Pinpoint the cell where the given text exists, returning its [X, Y] midpoint coordinate. 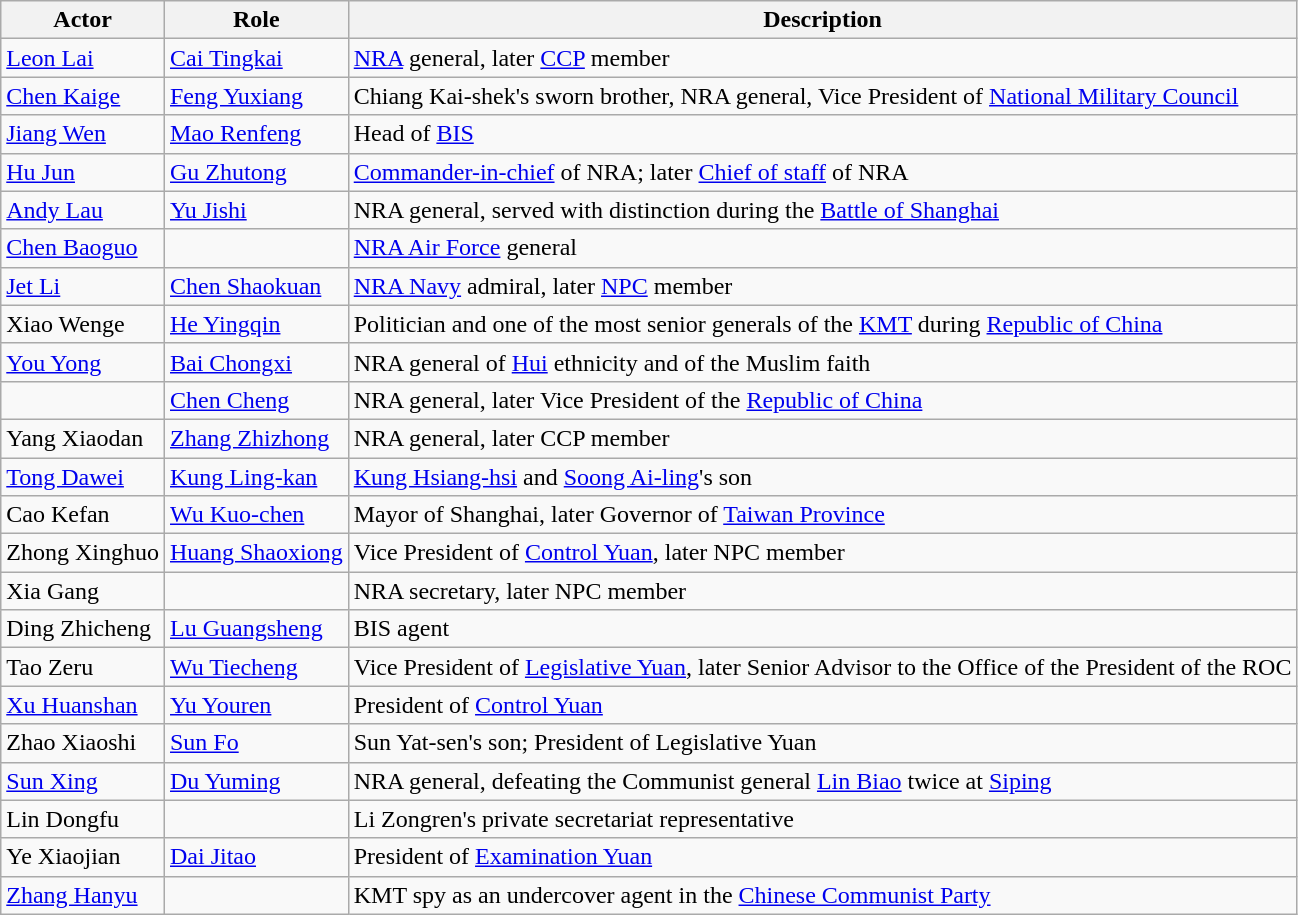
NRA Air Force general [822, 248]
Yu Jishi [256, 210]
NRA general, later Vice President of the Republic of China [822, 400]
Huang Shaoxiong [256, 553]
Chen Cheng [256, 400]
Yu Youren [256, 705]
Tao Zeru [83, 667]
Li Zongren's private secretariat representative [822, 819]
Zhang Hanyu [83, 895]
President of Control Yuan [822, 705]
Kung Hsiang-hsi and Soong Ai-ling's son [822, 477]
Jet Li [83, 286]
Description [822, 20]
Sun Fo [256, 743]
Ye Xiaojian [83, 857]
Yang Xiaodan [83, 438]
Dai Jitao [256, 857]
Chen Shaokuan [256, 286]
You Yong [83, 362]
Kung Ling-kan [256, 477]
NRA general of Hui ethnicity and of the Muslim faith [822, 362]
Head of BIS [822, 134]
Bai Chongxi [256, 362]
Feng Yuxiang [256, 96]
Andy Lau [83, 210]
Actor [83, 20]
Mao Renfeng [256, 134]
Xiao Wenge [83, 324]
Du Yuming [256, 781]
Xu Huanshan [83, 705]
Xia Gang [83, 591]
NRA general, defeating the Communist general Lin Biao twice at Siping [822, 781]
Chiang Kai-shek's sworn brother, NRA general, Vice President of National Military Council [822, 96]
Wu Tiecheng [256, 667]
Lu Guangsheng [256, 629]
President of Examination Yuan [822, 857]
Tong Dawei [83, 477]
Cao Kefan [83, 515]
Leon Lai [83, 58]
Zhang Zhizhong [256, 438]
Role [256, 20]
Commander-in-chief of NRA; later Chief of staff of NRA [822, 172]
Jiang Wen [83, 134]
Cai Tingkai [256, 58]
KMT spy as an undercover agent in the Chinese Communist Party [822, 895]
NRA Navy admiral, later NPC member [822, 286]
Lin Dongfu [83, 819]
He Yingqin [256, 324]
NRA secretary, later NPC member [822, 591]
Mayor of Shanghai, later Governor of Taiwan Province [822, 515]
Vice President of Legislative Yuan, later Senior Advisor to the Office of the President of the ROC [822, 667]
Zhong Xinghuo [83, 553]
Sun Yat-sen's son; President of Legislative Yuan [822, 743]
BIS agent [822, 629]
Chen Kaige [83, 96]
Ding Zhicheng [83, 629]
Gu Zhutong [256, 172]
Zhao Xiaoshi [83, 743]
Sun Xing [83, 781]
Vice President of Control Yuan, later NPC member [822, 553]
Chen Baoguo [83, 248]
NRA general, served with distinction during the Battle of Shanghai [822, 210]
Hu Jun [83, 172]
Politician and one of the most senior generals of the KMT during Republic of China [822, 324]
Wu Kuo-chen [256, 515]
